Locate the cell with the specified text and output its (x, y) center coordinate. 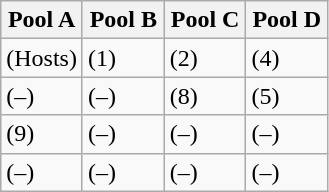
(4) (287, 58)
Pool A (42, 20)
(5) (287, 96)
(8) (205, 96)
(Hosts) (42, 58)
Pool D (287, 20)
Pool C (205, 20)
(9) (42, 134)
(2) (205, 58)
Pool B (123, 20)
(1) (123, 58)
